Scan for the cell matching the given text and deliver its [X, Y] coordinate at center. 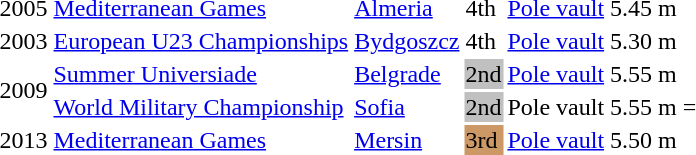
Mediterranean Games [201, 140]
Summer Universiade [201, 74]
World Military Championship [201, 107]
European U23 Championships [201, 41]
Belgrade [407, 74]
Sofia [407, 107]
4th [484, 41]
Bydgoszcz [407, 41]
Mersin [407, 140]
3rd [484, 140]
